Return the (x, y) coordinate for the center point of the cell that contains the specified text.  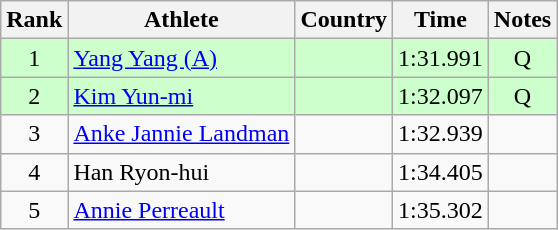
1:35.302 (441, 210)
1:31.991 (441, 58)
Han Ryon-hui (182, 172)
1:32.097 (441, 96)
Athlete (182, 20)
Anke Jannie Landman (182, 134)
Time (441, 20)
1:32.939 (441, 134)
4 (34, 172)
1:34.405 (441, 172)
Yang Yang (A) (182, 58)
Kim Yun-mi (182, 96)
Country (344, 20)
3 (34, 134)
5 (34, 210)
Annie Perreault (182, 210)
2 (34, 96)
1 (34, 58)
Rank (34, 20)
Notes (522, 20)
